Return the (X, Y) coordinate for the center point of the cell that contains the specified text.  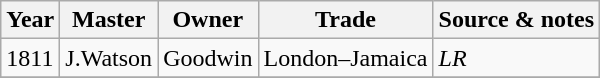
Master (109, 20)
Source & notes (516, 20)
London–Jamaica (346, 58)
1811 (30, 58)
Owner (208, 20)
Year (30, 20)
LR (516, 58)
Trade (346, 20)
Goodwin (208, 58)
J.Watson (109, 58)
